Scan for the cell matching the given text and deliver its [x, y] coordinate at center. 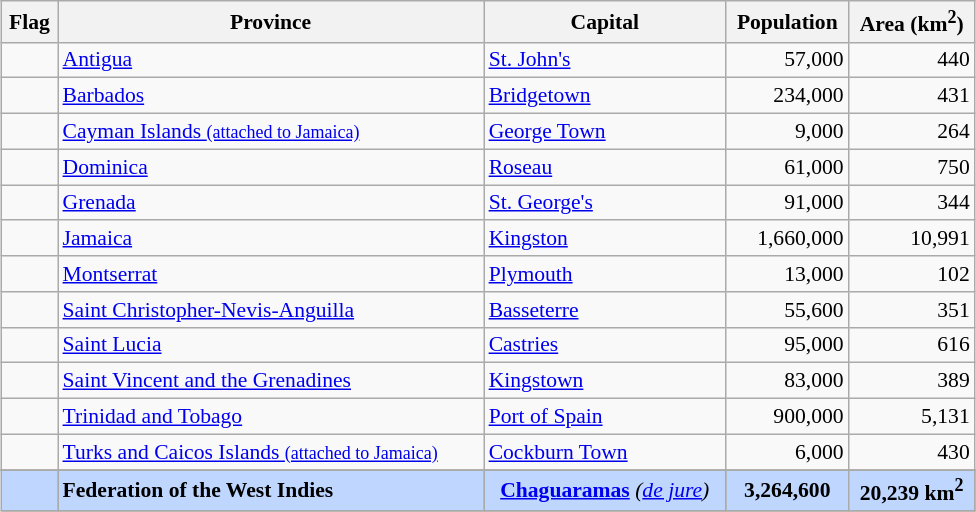
83,000 [788, 381]
Flag [29, 22]
430 [912, 452]
Cayman Islands (attached to Jamaica) [271, 131]
Capital [605, 22]
10,991 [912, 238]
5,131 [912, 416]
55,600 [788, 309]
Jamaica [271, 238]
1,660,000 [788, 238]
St. John's [605, 60]
57,000 [788, 60]
264 [912, 131]
61,000 [788, 167]
Plymouth [605, 274]
Province [271, 22]
900,000 [788, 416]
Turks and Caicos Islands (attached to Jamaica) [271, 452]
95,000 [788, 345]
Bridgetown [605, 96]
Antigua [271, 60]
Saint Christopher-Nevis-Anguilla [271, 309]
234,000 [788, 96]
13,000 [788, 274]
St. George's [605, 203]
91,000 [788, 203]
Saint Vincent and the Grenadines [271, 381]
Roseau [605, 167]
George Town [605, 131]
389 [912, 381]
Dominica [271, 167]
440 [912, 60]
20,239 km2 [912, 490]
616 [912, 345]
Castries [605, 345]
Kingstown [605, 381]
6,000 [788, 452]
Grenada [271, 203]
Chaguaramas (de jure) [605, 490]
344 [912, 203]
Montserrat [271, 274]
Trinidad and Tobago [271, 416]
Federation of the West Indies [271, 490]
9,000 [788, 131]
Kingston [605, 238]
Basseterre [605, 309]
3,264,600 [788, 490]
431 [912, 96]
Area (km2) [912, 22]
102 [912, 274]
Barbados [271, 96]
750 [912, 167]
Saint Lucia [271, 345]
Population [788, 22]
Port of Spain [605, 416]
Cockburn Town [605, 452]
351 [912, 309]
